Determine the [x, y] coordinate at the center of the cell enclosing the given text.  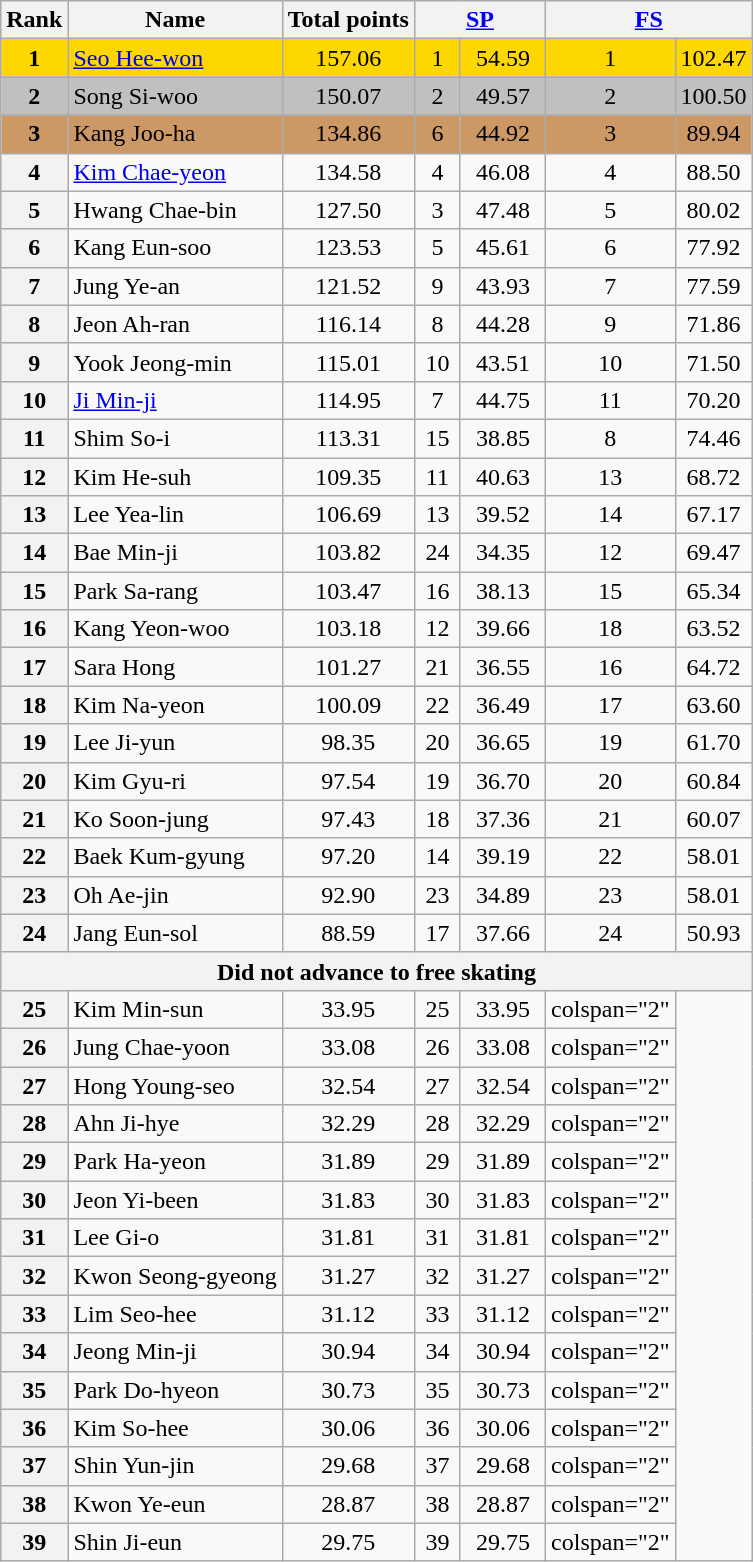
60.07 [714, 819]
67.17 [714, 515]
61.70 [714, 743]
38.85 [502, 438]
71.86 [714, 324]
45.61 [502, 248]
Shin Ji-eun [175, 1542]
49.57 [502, 96]
97.43 [348, 819]
Ko Soon-jung [175, 819]
63.60 [714, 705]
Kwon Ye-eun [175, 1504]
Seo Hee-won [175, 58]
40.63 [502, 477]
Shim So-i [175, 438]
Jeon Yi-been [175, 1200]
37.36 [502, 819]
Kim So-hee [175, 1428]
Park Ha-yeon [175, 1162]
134.58 [348, 172]
69.47 [714, 553]
Shin Yun-jin [175, 1466]
36.65 [502, 743]
Yook Jeong-min [175, 362]
102.47 [714, 58]
34.89 [502, 895]
Lee Yea-lin [175, 515]
77.92 [714, 248]
127.50 [348, 210]
Park Sa-rang [175, 591]
Kim He-suh [175, 477]
Total points [348, 20]
Jang Eun-sol [175, 933]
Jeon Ah-ran [175, 324]
Kang Joo-ha [175, 134]
64.72 [714, 667]
60.84 [714, 781]
Song Si-woo [175, 96]
36.55 [502, 667]
46.08 [502, 172]
44.28 [502, 324]
98.35 [348, 743]
44.92 [502, 134]
Rank [34, 20]
106.69 [348, 515]
37.66 [502, 933]
Park Do-hyeon [175, 1390]
88.50 [714, 172]
Kim Chae-yeon [175, 172]
65.34 [714, 591]
Hong Young-seo [175, 1085]
103.82 [348, 553]
Name [175, 20]
68.72 [714, 477]
92.90 [348, 895]
Lee Gi-o [175, 1238]
47.48 [502, 210]
Ji Min-ji [175, 400]
114.95 [348, 400]
116.14 [348, 324]
Lim Seo-hee [175, 1314]
43.51 [502, 362]
38.13 [502, 591]
157.06 [348, 58]
Did not advance to free skating [376, 971]
97.54 [348, 781]
Sara Hong [175, 667]
Oh Ae-jin [175, 895]
101.27 [348, 667]
97.20 [348, 857]
Jeong Min-ji [175, 1352]
Hwang Chae-bin [175, 210]
103.18 [348, 629]
100.09 [348, 705]
Kim Gyu-ri [175, 781]
SP [480, 20]
Kwon Seong-gyeong [175, 1276]
77.59 [714, 286]
74.46 [714, 438]
39.66 [502, 629]
113.31 [348, 438]
150.07 [348, 96]
71.50 [714, 362]
89.94 [714, 134]
Kang Eun-soo [175, 248]
34.35 [502, 553]
Jung Ye-an [175, 286]
80.02 [714, 210]
88.59 [348, 933]
Baek Kum-gyung [175, 857]
123.53 [348, 248]
Lee Ji-yun [175, 743]
39.52 [502, 515]
Bae Min-ji [175, 553]
44.75 [502, 400]
54.59 [502, 58]
Kang Yeon-woo [175, 629]
134.86 [348, 134]
Kim Min-sun [175, 1009]
FS [650, 20]
43.93 [502, 286]
103.47 [348, 591]
39.19 [502, 857]
115.01 [348, 362]
121.52 [348, 286]
Ahn Ji-hye [175, 1124]
36.49 [502, 705]
70.20 [714, 400]
36.70 [502, 781]
100.50 [714, 96]
63.52 [714, 629]
Kim Na-yeon [175, 705]
Jung Chae-yoon [175, 1047]
50.93 [714, 933]
109.35 [348, 477]
